Scan for the cell matching the given text and deliver its (X, Y) coordinate at center. 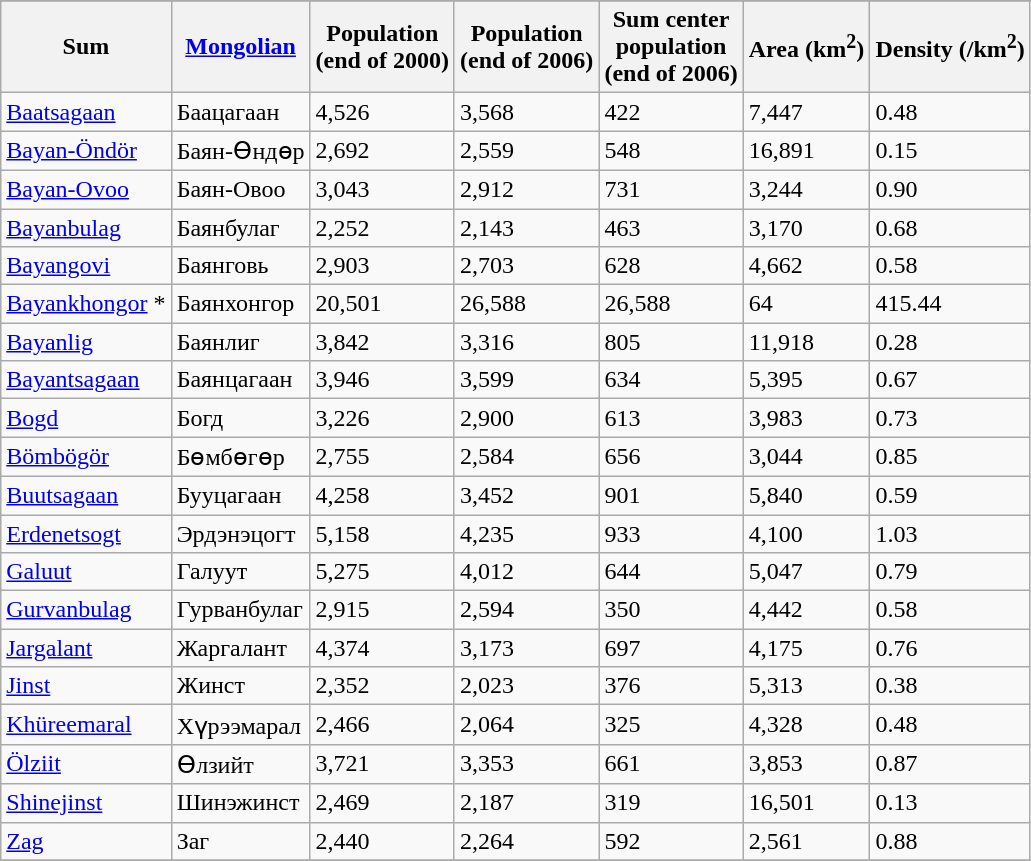
Jinst (86, 686)
Bayantsagaan (86, 380)
5,395 (806, 380)
Baatsagaan (86, 112)
0.59 (950, 495)
2,912 (526, 189)
0.15 (950, 151)
1.03 (950, 533)
3,044 (806, 457)
Gurvanbulag (86, 610)
Жинст (240, 686)
Жаргалант (240, 648)
2,023 (526, 686)
3,599 (526, 380)
Bayangovi (86, 266)
2,143 (526, 227)
3,043 (382, 189)
3,244 (806, 189)
Эрдэнэцогт (240, 533)
2,252 (382, 227)
7,447 (806, 112)
4,100 (806, 533)
Заг (240, 841)
Өлзийт (240, 764)
805 (671, 342)
4,662 (806, 266)
5,158 (382, 533)
Bayan-Ovoo (86, 189)
Баянхонгор (240, 304)
0.13 (950, 803)
Бөмбөгөр (240, 457)
376 (671, 686)
Khüreemaral (86, 725)
422 (671, 112)
Баянлиг (240, 342)
Galuut (86, 572)
Ölziit (86, 764)
Mongolian (240, 47)
Баянбулаг (240, 227)
Shinejinst (86, 803)
2,352 (382, 686)
3,353 (526, 764)
3,853 (806, 764)
901 (671, 495)
2,064 (526, 725)
350 (671, 610)
613 (671, 418)
2,903 (382, 266)
Bayankhongor * (86, 304)
Bayanbulag (86, 227)
Buutsagaan (86, 495)
628 (671, 266)
11,918 (806, 342)
Баянцагаан (240, 380)
2,466 (382, 725)
2,915 (382, 610)
415.44 (950, 304)
Population (end of 2000) (382, 47)
2,900 (526, 418)
3,983 (806, 418)
Бууцагаан (240, 495)
3,226 (382, 418)
4,526 (382, 112)
661 (671, 764)
0.87 (950, 764)
2,187 (526, 803)
Jargalant (86, 648)
933 (671, 533)
0.28 (950, 342)
4,328 (806, 725)
64 (806, 304)
656 (671, 457)
2,584 (526, 457)
Шинэжинст (240, 803)
0.67 (950, 380)
16,501 (806, 803)
0.79 (950, 572)
0.90 (950, 189)
Bayan-Öndör (86, 151)
Bömbögör (86, 457)
5,047 (806, 572)
2,559 (526, 151)
2,469 (382, 803)
0.38 (950, 686)
Баян-Овоо (240, 189)
3,946 (382, 380)
3,568 (526, 112)
0.88 (950, 841)
Богд (240, 418)
Хүрээмарал (240, 725)
2,594 (526, 610)
5,840 (806, 495)
3,842 (382, 342)
Гурванбулаг (240, 610)
Bogd (86, 418)
644 (671, 572)
697 (671, 648)
0.68 (950, 227)
2,692 (382, 151)
592 (671, 841)
Галуут (240, 572)
2,440 (382, 841)
3,170 (806, 227)
2,755 (382, 457)
Баянговь (240, 266)
325 (671, 725)
4,442 (806, 610)
Bayanlig (86, 342)
4,012 (526, 572)
0.73 (950, 418)
4,258 (382, 495)
16,891 (806, 151)
Баян-Өндөр (240, 151)
4,374 (382, 648)
Баацагаан (240, 112)
Density (/km2) (950, 47)
3,173 (526, 648)
2,561 (806, 841)
3,721 (382, 764)
319 (671, 803)
0.85 (950, 457)
Zag (86, 841)
Erdenetsogt (86, 533)
3,452 (526, 495)
4,175 (806, 648)
3,316 (526, 342)
Sum (86, 47)
634 (671, 380)
Area (km2) (806, 47)
Population (end of 2006) (526, 47)
20,501 (382, 304)
2,703 (526, 266)
5,275 (382, 572)
5,313 (806, 686)
2,264 (526, 841)
0.76 (950, 648)
4,235 (526, 533)
548 (671, 151)
463 (671, 227)
Sum center population (end of 2006) (671, 47)
731 (671, 189)
